Scan for the cell matching the given text and deliver its (x, y) coordinate at center. 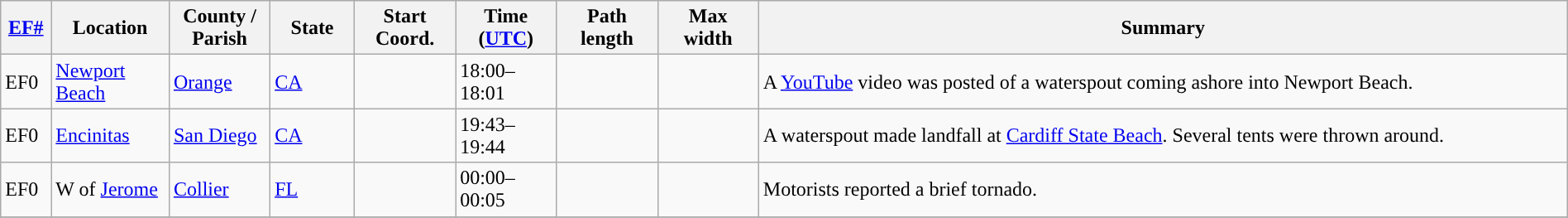
Max width (708, 28)
County / Parish (219, 28)
Time (UTC) (506, 28)
FL (313, 189)
Path length (607, 28)
State (313, 28)
Summary (1163, 28)
Location (111, 28)
18:00–18:01 (506, 81)
W of Jerome (111, 189)
San Diego (219, 136)
Encinitas (111, 136)
19:43–19:44 (506, 136)
00:00–00:05 (506, 189)
Motorists reported a brief tornado. (1163, 189)
A YouTube video was posted of a waterspout coming ashore into Newport Beach. (1163, 81)
A waterspout made landfall at Cardiff State Beach. Several tents were thrown around. (1163, 136)
Newport Beach (111, 81)
Orange (219, 81)
Collier (219, 189)
EF# (26, 28)
Start Coord. (404, 28)
